Detect which cell encompasses the target text, then output its [x, y] center coordinate. 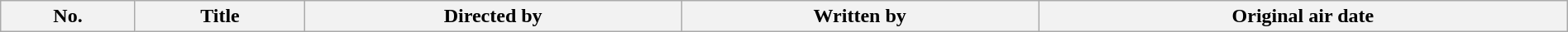
Original air date [1303, 16]
Written by [860, 16]
Directed by [493, 16]
Title [220, 16]
No. [68, 16]
